From the cell containing the given text, extract its center point as (x, y) coordinate. 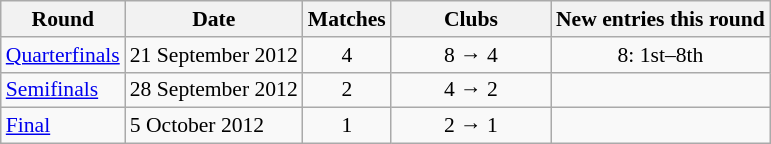
5 October 2012 (214, 126)
21 September 2012 (214, 55)
4 → 2 (471, 90)
Semifinals (63, 90)
2 (347, 90)
28 September 2012 (214, 90)
8 → 4 (471, 55)
New entries this round (660, 19)
Clubs (471, 19)
2 → 1 (471, 126)
8: 1st–8th (660, 55)
Round (63, 19)
1 (347, 126)
Matches (347, 19)
Quarterfinals (63, 55)
4 (347, 55)
Date (214, 19)
Final (63, 126)
